Locate the cell with the specified text and output its (x, y) center coordinate. 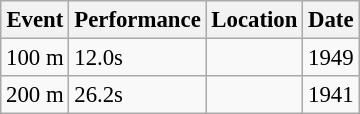
Location (254, 20)
Date (331, 20)
1941 (331, 95)
Event (35, 20)
12.0s (138, 58)
Performance (138, 20)
26.2s (138, 95)
1949 (331, 58)
100 m (35, 58)
200 m (35, 95)
